Provide the (x, y) coordinate of the cell's center where the given text is located.  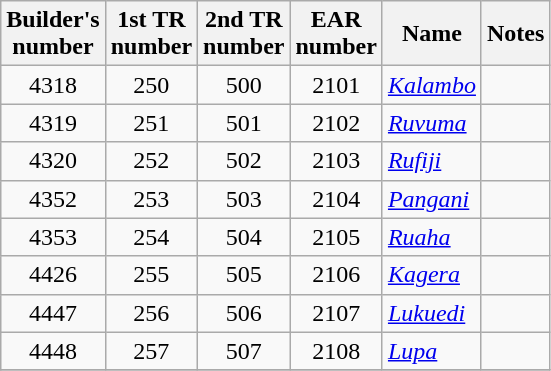
4318 (53, 85)
4319 (53, 123)
500 (244, 85)
256 (151, 313)
4353 (53, 237)
Notes (515, 34)
257 (151, 351)
502 (244, 161)
Rufiji (432, 161)
254 (151, 237)
2nd TRnumber (244, 34)
2101 (336, 85)
251 (151, 123)
Builder'snumber (53, 34)
Ruvuma (432, 123)
4448 (53, 351)
4426 (53, 275)
2102 (336, 123)
Pangani (432, 199)
504 (244, 237)
Ruaha (432, 237)
2106 (336, 275)
503 (244, 199)
255 (151, 275)
Name (432, 34)
Lukuedi (432, 313)
2105 (336, 237)
506 (244, 313)
4320 (53, 161)
250 (151, 85)
4447 (53, 313)
252 (151, 161)
507 (244, 351)
2108 (336, 351)
Kalambo (432, 85)
501 (244, 123)
1st TRnumber (151, 34)
2107 (336, 313)
EARnumber (336, 34)
505 (244, 275)
2104 (336, 199)
253 (151, 199)
Lupa (432, 351)
4352 (53, 199)
Kagera (432, 275)
2103 (336, 161)
